For the text-containing cell, return its midpoint in [X, Y] coordinate format. 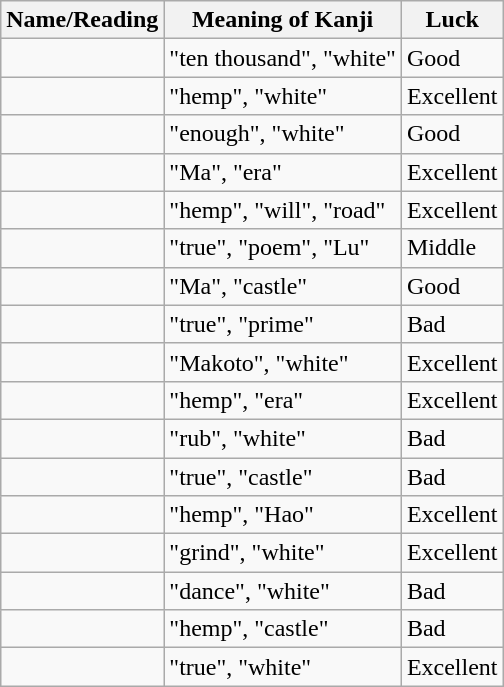
Luck [452, 20]
Meaning of Kanji [283, 20]
"true", "white" [283, 667]
"hemp", "castle" [283, 629]
"enough", "white" [283, 134]
"grind", "white" [283, 553]
"Makoto", "white" [283, 362]
"hemp", "white" [283, 96]
"rub", "white" [283, 438]
"Ma", "era" [283, 172]
"hemp", "era" [283, 400]
Middle [452, 248]
"true", "castle" [283, 477]
"hemp", "Hao" [283, 515]
"Ma", "castle" [283, 286]
"true", "prime" [283, 324]
"dance", "white" [283, 591]
"true", "poem", "Lu" [283, 248]
"hemp", "will", "road" [283, 210]
Name/Reading [82, 20]
"ten thousand", "white" [283, 58]
